For the text-containing cell, return its midpoint in (X, Y) coordinate format. 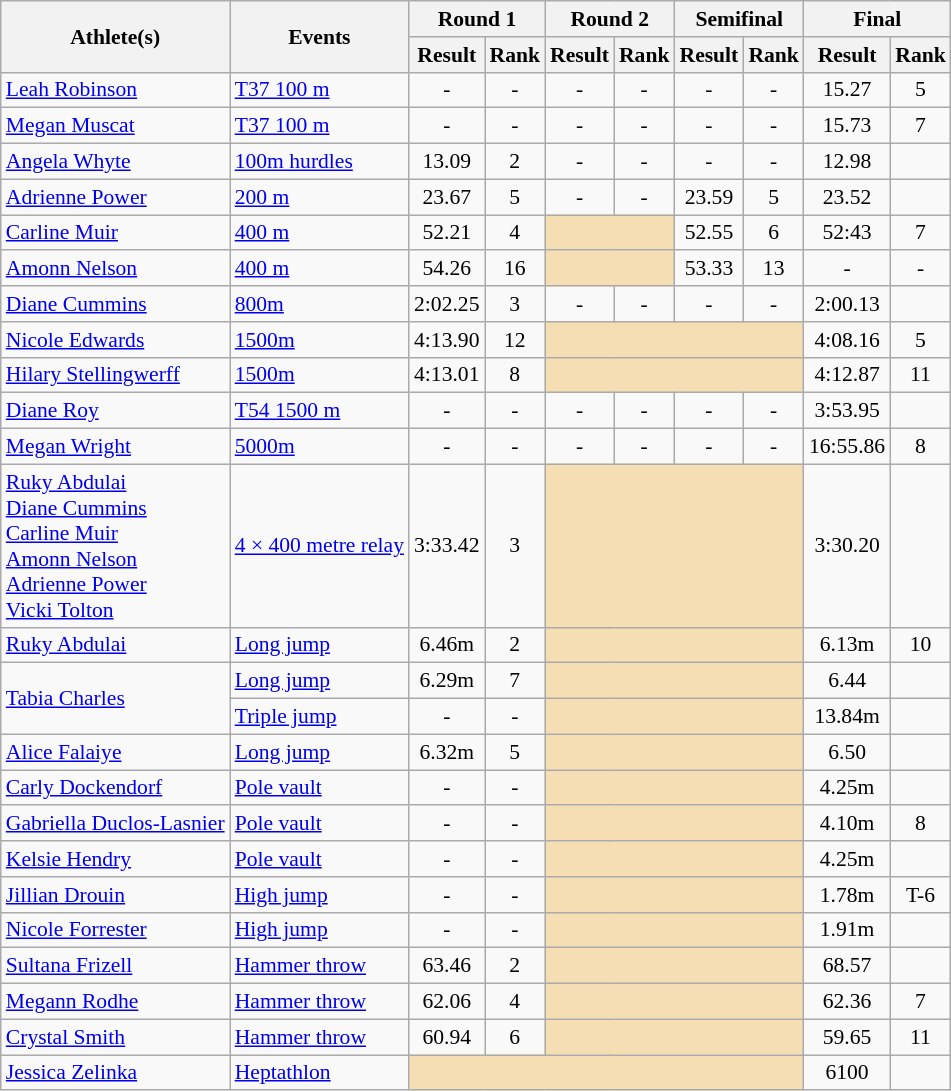
6.29m (446, 681)
68.57 (847, 966)
6.44 (847, 681)
Triple jump (320, 717)
Semifinal (738, 19)
52.21 (446, 233)
Athlete(s) (116, 36)
Ruky AbdulaiDiane CumminsCarline MuirAmonn NelsonAdrienne PowerVicki Tolton (116, 546)
6.32m (446, 752)
5000m (320, 447)
Crystal Smith (116, 1037)
200 m (320, 197)
12 (514, 340)
4:12.87 (847, 375)
Amonn Nelson (116, 269)
Nicole Forrester (116, 930)
Adrienne Power (116, 197)
1.78m (847, 895)
800m (320, 304)
15.73 (847, 126)
13 (774, 269)
Jessica Zelinka (116, 1073)
Round 1 (477, 19)
Carline Muir (116, 233)
Nicole Edwards (116, 340)
Alice Falaiye (116, 752)
52:43 (847, 233)
3:53.95 (847, 411)
4.10m (847, 824)
53.33 (708, 269)
Leah Robinson (116, 90)
Kelsie Hendry (116, 859)
62.36 (847, 1002)
Round 2 (610, 19)
T54 1500 m (320, 411)
6100 (847, 1073)
23.67 (446, 197)
6.46m (446, 645)
16:55.86 (847, 447)
T-6 (920, 895)
54.26 (446, 269)
3:33.42 (446, 546)
6.13m (847, 645)
3:30.20 (847, 546)
13.84m (847, 717)
2:00.13 (847, 304)
1.91m (847, 930)
Diane Roy (116, 411)
Ruky Abdulai (116, 645)
52.55 (708, 233)
Final (878, 19)
4:08.16 (847, 340)
4:13.01 (446, 375)
4 × 400 metre relay (320, 546)
60.94 (446, 1037)
Diane Cummins (116, 304)
59.65 (847, 1037)
23.52 (847, 197)
16 (514, 269)
Heptathlon (320, 1073)
Megan Wright (116, 447)
Gabriella Duclos-Lasnier (116, 824)
23.59 (708, 197)
4:13.90 (446, 340)
2:02.25 (446, 304)
Megan Muscat (116, 126)
62.06 (446, 1002)
Events (320, 36)
63.46 (446, 966)
10 (920, 645)
Megann Rodhe (116, 1002)
15.27 (847, 90)
Tabia Charles (116, 698)
13.09 (446, 162)
Hilary Stellingwerff (116, 375)
100m hurdles (320, 162)
Angela Whyte (116, 162)
Jillian Drouin (116, 895)
Carly Dockendorf (116, 788)
Sultana Frizell (116, 966)
12.98 (847, 162)
6.50 (847, 752)
